Return the (X, Y) coordinate for the center point of the cell that contains the specified text.  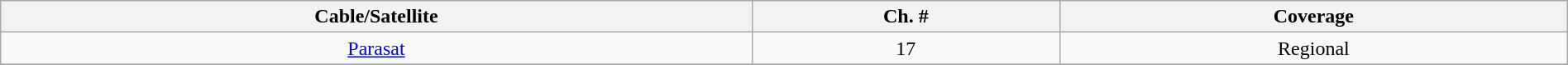
Cable/Satellite (376, 17)
Parasat (376, 48)
17 (906, 48)
Ch. # (906, 17)
Regional (1314, 48)
Coverage (1314, 17)
